Capture the cell that displays the provided text and extract its [x, y] central coordinate. 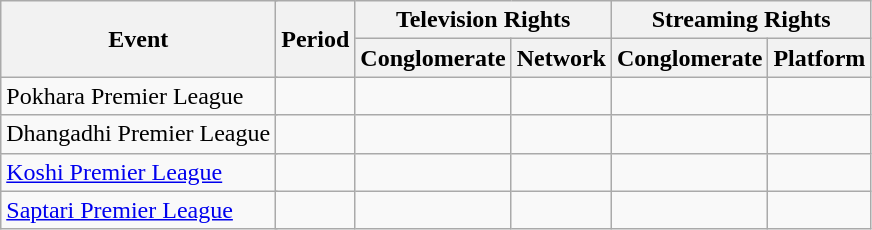
Event [138, 39]
Platform [820, 58]
Koshi Premier League [138, 172]
Streaming Rights [742, 20]
Period [316, 39]
Pokhara Premier League [138, 96]
Network [561, 58]
Dhangadhi Premier League [138, 134]
Television Rights [484, 20]
Saptari Premier League [138, 210]
